Detect which cell encompasses the target text, then output its (X, Y) center coordinate. 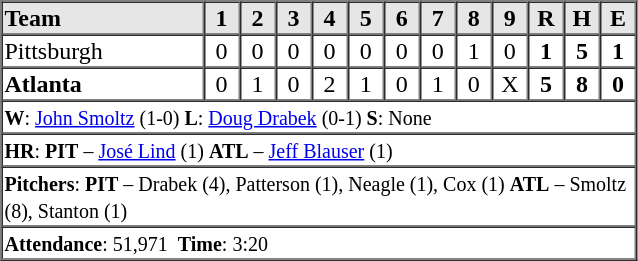
9 (510, 18)
Pitchers: PIT – Drabek (4), Patterson (1), Neagle (1), Cox (1) ATL – Smoltz (8), Stanton (1) (319, 196)
4 (330, 18)
HR: PIT – José Lind (1) ATL – Jeff Blauser (1) (319, 150)
H (582, 18)
E (618, 18)
X (510, 84)
W: John Smoltz (1-0) L: Doug Drabek (0-1) S: None (319, 116)
Attendance: 51,971 Time: 3:20 (319, 242)
Team (103, 18)
R (546, 18)
7 (438, 18)
3 (294, 18)
Pittsburgh (103, 50)
Atlanta (103, 84)
6 (402, 18)
